Locate the cell with the specified text and output its [X, Y] center coordinate. 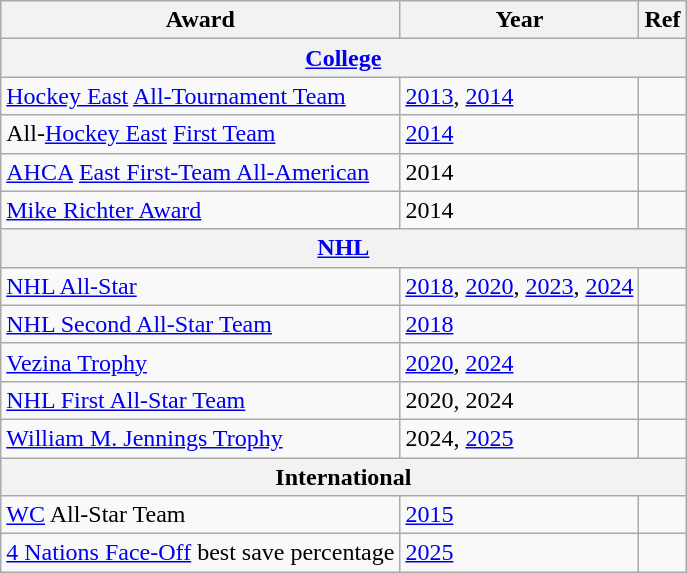
2018 [520, 324]
Award [200, 20]
NHL All-Star [200, 286]
AHCA East First-Team All-American [200, 172]
College [344, 58]
Year [520, 20]
2025 [520, 553]
2018, 2020, 2023, 2024 [520, 286]
2024, 2025 [520, 438]
2015 [520, 515]
Vezina Trophy [200, 362]
2013, 2014 [520, 96]
4 Nations Face-Off best save percentage [200, 553]
William M. Jennings Trophy [200, 438]
NHL [344, 248]
Hockey East All-Tournament Team [200, 96]
NHL First All-Star Team [200, 400]
Mike Richter Award [200, 210]
International [344, 477]
All-Hockey East First Team [200, 134]
NHL Second All-Star Team [200, 324]
Ref [662, 20]
WC All-Star Team [200, 515]
